Return the (x, y) coordinate for the center point of the cell that contains the specified text.  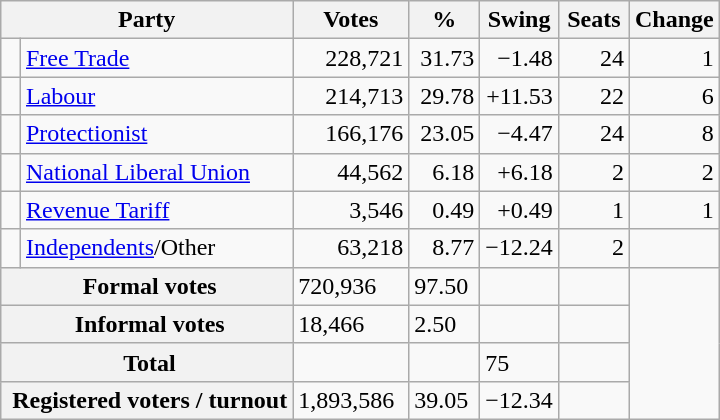
Change (674, 20)
75 (520, 362)
720,936 (351, 286)
Votes (351, 20)
22 (594, 96)
Party (147, 20)
166,176 (351, 134)
Informal votes (147, 324)
Seats (594, 20)
31.73 (444, 58)
2.50 (444, 324)
39.05 (444, 400)
+0.49 (520, 210)
National Liberal Union (156, 172)
Registered voters / turnout (147, 400)
Labour (156, 96)
−1.48 (520, 58)
214,713 (351, 96)
18,466 (351, 324)
1,893,586 (351, 400)
6.18 (444, 172)
29.78 (444, 96)
−12.24 (520, 248)
Independents/Other (156, 248)
0.49 (444, 210)
−4.47 (520, 134)
97.50 (444, 286)
8.77 (444, 248)
6 (674, 96)
Protectionist (156, 134)
8 (674, 134)
Swing (520, 20)
63,218 (351, 248)
Formal votes (147, 286)
Free Trade (156, 58)
−12.34 (520, 400)
+11.53 (520, 96)
Revenue Tariff (156, 210)
Total (147, 362)
+6.18 (520, 172)
44,562 (351, 172)
3,546 (351, 210)
% (444, 20)
228,721 (351, 58)
23.05 (444, 134)
